Return the (x, y) coordinate for the center point of the cell that contains the specified text.  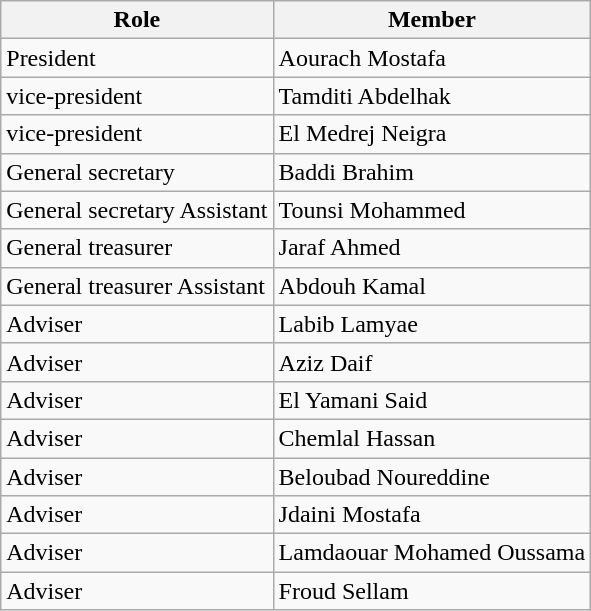
Jdaini Mostafa (432, 515)
Chemlal Hassan (432, 438)
Aourach Mostafa (432, 58)
Lamdaouar Mohamed Oussama (432, 553)
El Medrej Neigra (432, 134)
President (137, 58)
Beloubad Noureddine (432, 477)
Froud Sellam (432, 591)
General secretary (137, 172)
Tamditi Abdelhak (432, 96)
General treasurer (137, 248)
Member (432, 20)
Baddi Brahim (432, 172)
Jaraf Ahmed (432, 248)
General treasurer Assistant (137, 286)
El Yamani Said (432, 400)
General secretary Assistant (137, 210)
Labib Lamyae (432, 324)
Aziz Daif (432, 362)
Role (137, 20)
Abdouh Kamal (432, 286)
Tounsi Mohammed (432, 210)
